Detect which cell encompasses the target text, then output its (X, Y) center coordinate. 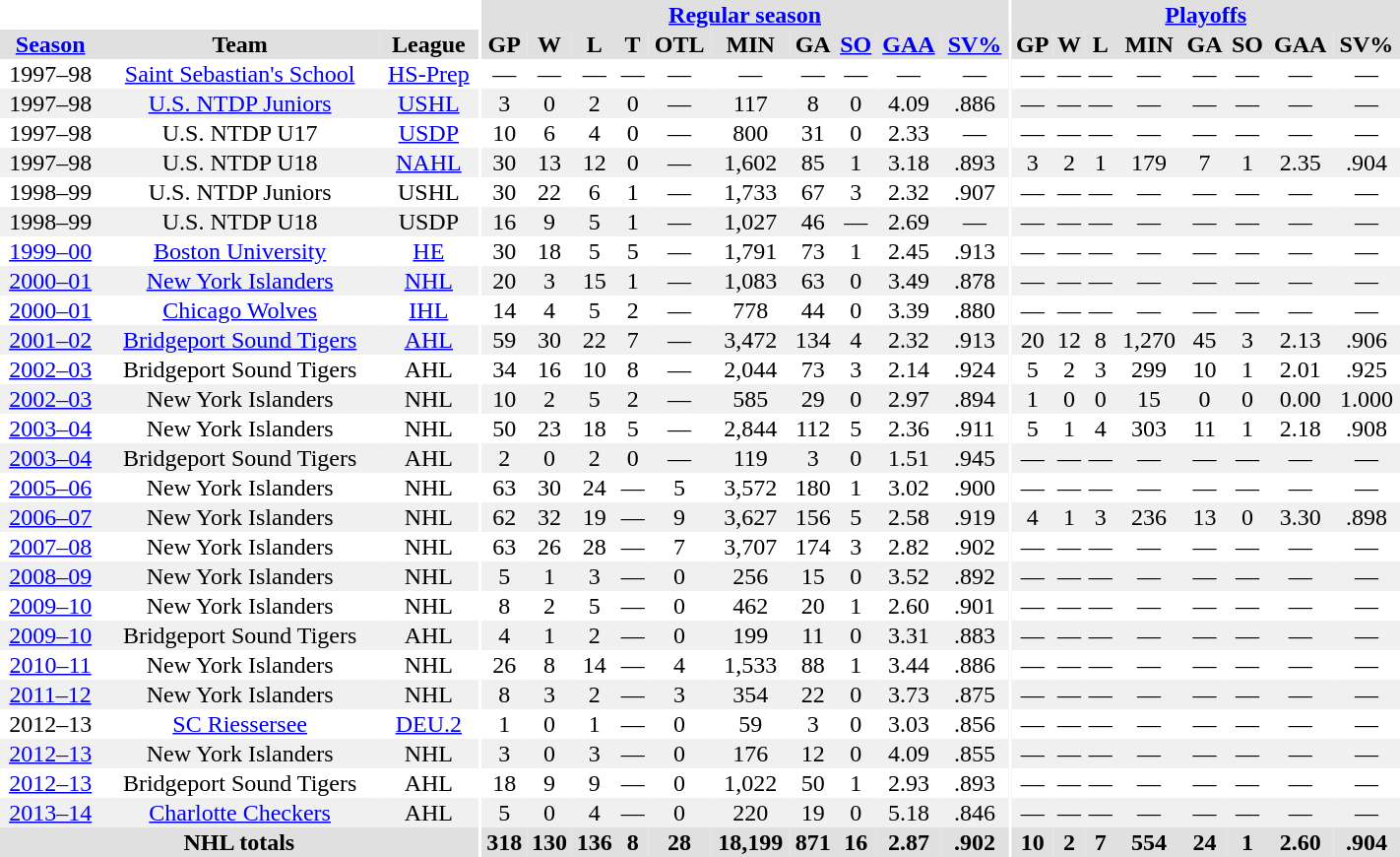
OTL (679, 44)
1,733 (750, 192)
88 (813, 665)
2006–07 (50, 517)
.908 (1367, 428)
NHL totals (239, 842)
2013–14 (50, 813)
1.000 (1367, 399)
585 (750, 399)
554 (1150, 842)
67 (813, 192)
1,791 (750, 251)
HS-Prep (429, 74)
2010–11 (50, 665)
2.13 (1301, 340)
62 (504, 517)
45 (1205, 340)
778 (750, 310)
.907 (975, 192)
3.18 (909, 163)
2.36 (909, 428)
3.39 (909, 310)
.855 (975, 754)
T (633, 44)
1.51 (909, 458)
136 (595, 842)
46 (813, 222)
Charlotte Checkers (240, 813)
174 (813, 547)
3.02 (909, 488)
112 (813, 428)
Boston University (240, 251)
1999–00 (50, 251)
462 (750, 606)
Playoffs (1205, 15)
NAHL (429, 163)
199 (750, 635)
44 (813, 310)
.880 (975, 310)
3.44 (909, 665)
156 (813, 517)
29 (813, 399)
2.97 (909, 399)
.875 (975, 694)
800 (750, 133)
134 (813, 340)
Team (240, 44)
.906 (1367, 340)
5.18 (909, 813)
.900 (975, 488)
.856 (975, 724)
220 (750, 813)
1,533 (750, 665)
179 (1150, 163)
1,270 (1150, 340)
Regular season (744, 15)
3,627 (750, 517)
2.33 (909, 133)
256 (750, 576)
119 (750, 458)
3,472 (750, 340)
318 (504, 842)
176 (750, 754)
2,044 (750, 369)
.898 (1367, 517)
3.31 (909, 635)
1,022 (750, 783)
31 (813, 133)
.901 (975, 606)
2.18 (1301, 428)
2.01 (1301, 369)
180 (813, 488)
.878 (975, 281)
3.49 (909, 281)
3,572 (750, 488)
2.35 (1301, 163)
236 (1150, 517)
3,707 (750, 547)
34 (504, 369)
.925 (1367, 369)
303 (1150, 428)
2.14 (909, 369)
2.58 (909, 517)
.846 (975, 813)
Saint Sebastian's School (240, 74)
23 (549, 428)
.945 (975, 458)
2007–08 (50, 547)
871 (813, 842)
U.S. NTDP U17 (240, 133)
.894 (975, 399)
.911 (975, 428)
.883 (975, 635)
3.03 (909, 724)
1,602 (750, 163)
2.82 (909, 547)
DEU.2 (429, 724)
3.73 (909, 694)
Season (50, 44)
32 (549, 517)
.919 (975, 517)
IHL (429, 310)
299 (1150, 369)
League (429, 44)
117 (750, 103)
85 (813, 163)
1,083 (750, 281)
SC Riessersee (240, 724)
2001–02 (50, 340)
3.30 (1301, 517)
2011–12 (50, 694)
2.93 (909, 783)
.892 (975, 576)
2.69 (909, 222)
0.00 (1301, 399)
1,027 (750, 222)
Chicago Wolves (240, 310)
HE (429, 251)
130 (549, 842)
3.52 (909, 576)
.924 (975, 369)
2.45 (909, 251)
2.87 (909, 842)
2005–06 (50, 488)
354 (750, 694)
2008–09 (50, 576)
18,199 (750, 842)
2,844 (750, 428)
